Search for the cell housing the specified text and yield its (x, y) center coordinate. 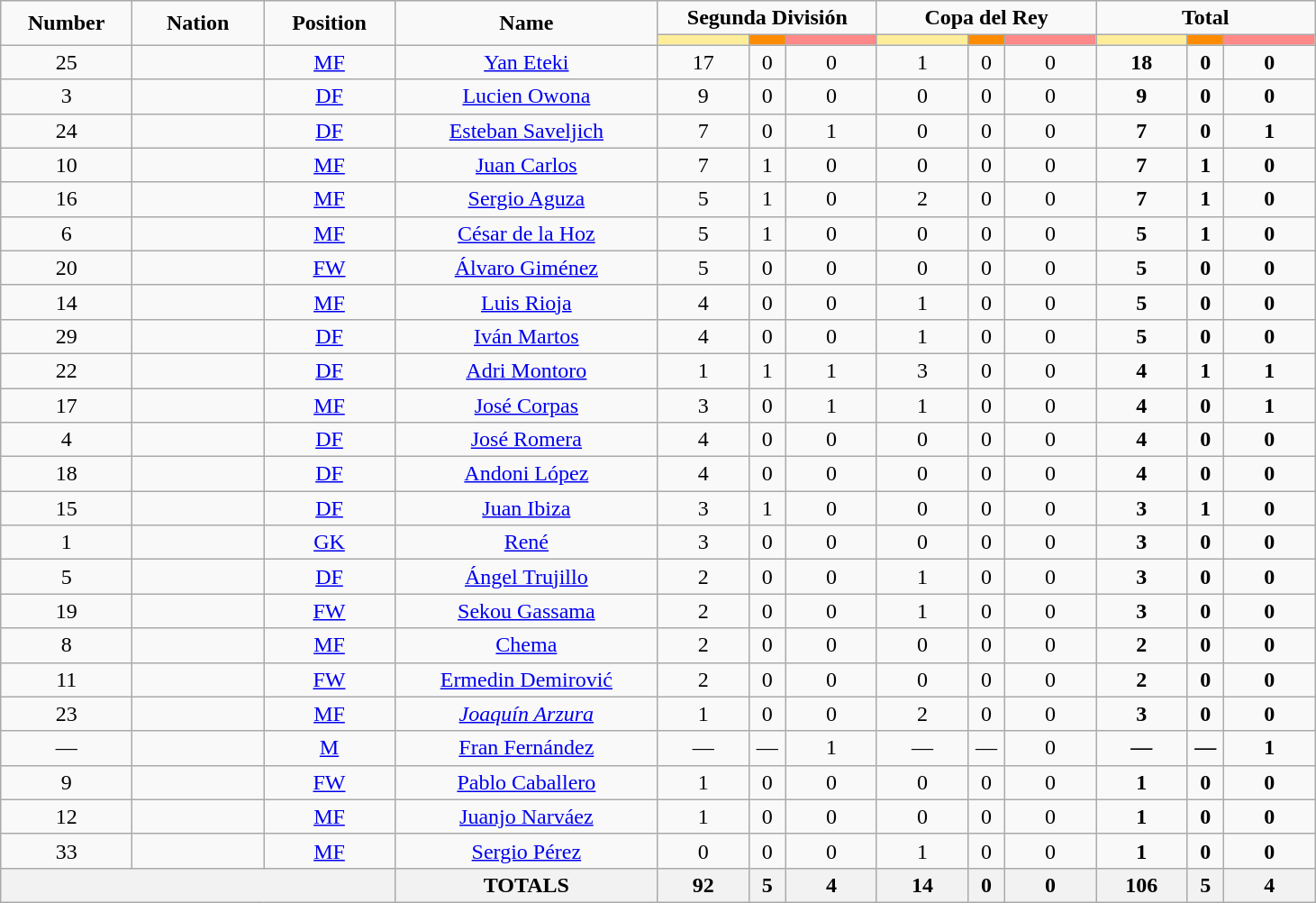
Juan Ibiza (526, 508)
Yan Eteki (526, 62)
Sekou Gassama (526, 611)
Fran Fernández (526, 748)
Álvaro Giménez (526, 268)
M (330, 748)
Andoni López (526, 474)
33 (67, 851)
Total (1205, 18)
Adri Montoro (526, 370)
19 (67, 611)
Esteban Saveljich (526, 131)
César de la Hoz (526, 233)
Joaquín Arzura (526, 714)
Position (330, 23)
Number (67, 23)
Sergio Aguza (526, 199)
10 (67, 165)
Luis Rioja (526, 302)
22 (67, 370)
23 (67, 714)
20 (67, 268)
Copa del Rey (985, 18)
106 (1142, 885)
Lucien Owona (526, 96)
TOTALS (526, 885)
José Romera (526, 440)
René (526, 543)
92 (703, 885)
Name (526, 23)
Chema (526, 645)
Pablo Caballero (526, 782)
Juanjo Narváez (526, 816)
Segunda División (767, 18)
Iván Martos (526, 336)
24 (67, 131)
José Corpas (526, 405)
15 (67, 508)
25 (67, 62)
6 (67, 233)
Ermedin Demirović (526, 680)
Juan Carlos (526, 165)
29 (67, 336)
Nation (198, 23)
16 (67, 199)
11 (67, 680)
Ángel Trujillo (526, 577)
Sergio Pérez (526, 851)
GK (330, 543)
12 (67, 816)
8 (67, 645)
